Detect which cell encompasses the target text, then output its [x, y] center coordinate. 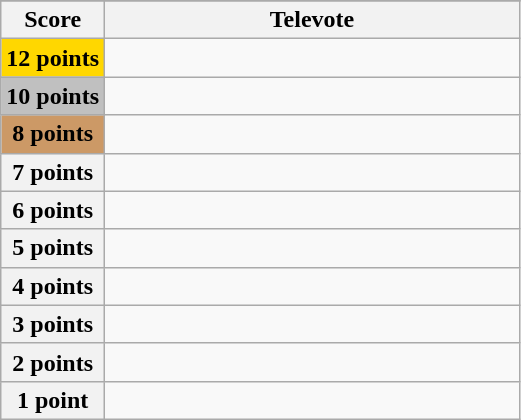
Score [53, 20]
12 points [53, 58]
1 point [53, 400]
7 points [53, 172]
2 points [53, 362]
6 points [53, 210]
3 points [53, 324]
Televote [312, 20]
5 points [53, 248]
10 points [53, 96]
8 points [53, 134]
4 points [53, 286]
